Identify which cell holds the provided text, then report its (x, y) central coordinate. 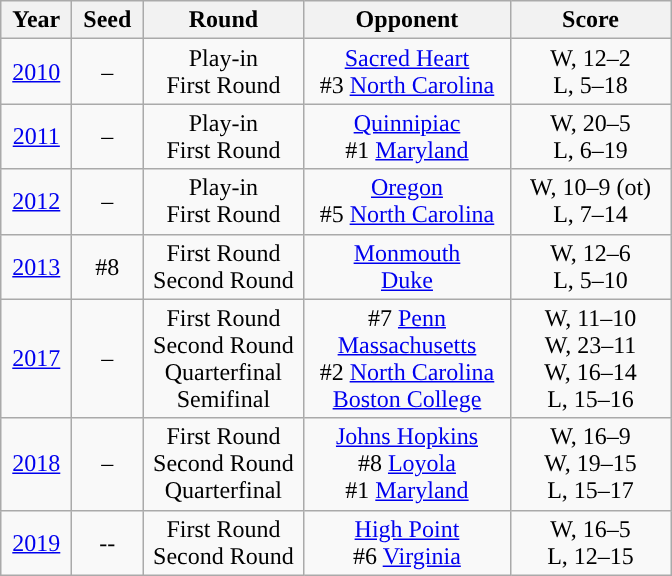
W, 11–10W, 23–11W, 16–14L, 15–16 (590, 358)
Oregon#5 North Carolina (407, 202)
High Point#6 Virginia (407, 542)
Johns Hopkins#8 Loyola#1 Maryland (407, 464)
Quinnipiac#1 Maryland (407, 136)
W, 12–6L, 5–10 (590, 266)
2010 (36, 72)
#8 (108, 266)
Round (224, 20)
W, 16–5L, 12–15 (590, 542)
W, 10–9 (ot)L, 7–14 (590, 202)
Sacred Heart#3 North Carolina (407, 72)
#7 PennMassachusetts#2 North CarolinaBoston College (407, 358)
W, 12–2L, 5–18 (590, 72)
MonmouthDuke (407, 266)
2012 (36, 202)
Year (36, 20)
First RoundSecond RoundQuarterfinalSemifinal (224, 358)
Opponent (407, 20)
2018 (36, 464)
2017 (36, 358)
Score (590, 20)
W, 20–5L, 6–19 (590, 136)
W, 16–9W, 19–15L, 15–17 (590, 464)
First RoundSecond RoundQuarterfinal (224, 464)
2013 (36, 266)
Seed (108, 20)
-- (108, 542)
2019 (36, 542)
2011 (36, 136)
